Identify which cell holds the provided text, then report its [x, y] central coordinate. 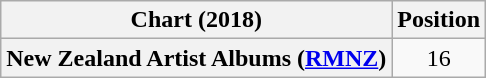
Chart (2018) [196, 20]
New Zealand Artist Albums (RMNZ) [196, 58]
16 [439, 58]
Position [439, 20]
